Return (x, y) of the center of cell containing provided text 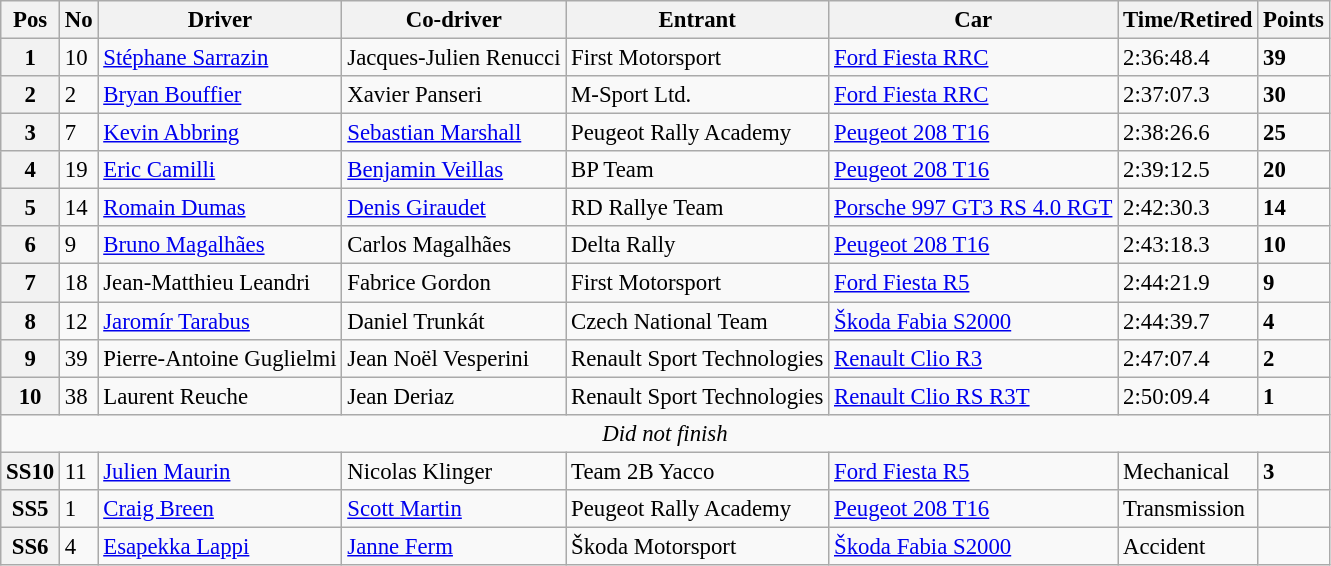
2:37:07.3 (1188, 95)
Points (1294, 20)
Eric Camilli (220, 170)
Team 2B Yacco (698, 471)
Mechanical (1188, 471)
Denis Giraudet (454, 208)
Did not finish (665, 433)
Accident (1188, 546)
2:50:09.4 (1188, 396)
SS10 (30, 471)
Carlos Magalhães (454, 245)
Kevin Abbring (220, 133)
No (78, 20)
2:39:12.5 (1188, 170)
5 (30, 208)
25 (1294, 133)
Pos (30, 20)
RD Rallye Team (698, 208)
2:42:30.3 (1188, 208)
8 (30, 321)
Driver (220, 20)
Jaromír Tarabus (220, 321)
2:44:21.9 (1188, 283)
Delta Rally (698, 245)
Craig Breen (220, 509)
6 (30, 245)
19 (78, 170)
Czech National Team (698, 321)
2:36:48.4 (1188, 58)
2:43:18.3 (1188, 245)
Car (974, 20)
Nicolas Klinger (454, 471)
20 (1294, 170)
Benjamin Veillas (454, 170)
Fabrice Gordon (454, 283)
Jean Noël Vesperini (454, 358)
Scott Martin (454, 509)
12 (78, 321)
Renault Clio RS R3T (974, 396)
Janne Ferm (454, 546)
Laurent Reuche (220, 396)
Sebastian Marshall (454, 133)
Bryan Bouffier (220, 95)
SS5 (30, 509)
18 (78, 283)
Xavier Panseri (454, 95)
Bruno Magalhães (220, 245)
2:47:07.4 (1188, 358)
M-Sport Ltd. (698, 95)
Time/Retired (1188, 20)
Jean Deriaz (454, 396)
Esapekka Lappi (220, 546)
30 (1294, 95)
Stéphane Sarrazin (220, 58)
BP Team (698, 170)
Entrant (698, 20)
2:38:26.6 (1188, 133)
38 (78, 396)
Porsche 997 GT3 RS 4.0 RGT (974, 208)
Romain Dumas (220, 208)
2:44:39.7 (1188, 321)
Julien Maurin (220, 471)
11 (78, 471)
Co-driver (454, 20)
Daniel Trunkát (454, 321)
Škoda Motorsport (698, 546)
Pierre-Antoine Guglielmi (220, 358)
Jean-Matthieu Leandri (220, 283)
Transmission (1188, 509)
Jacques-Julien Renucci (454, 58)
SS6 (30, 546)
Renault Clio R3 (974, 358)
